Determine the [X, Y] coordinate at the center of the cell enclosing the given text.  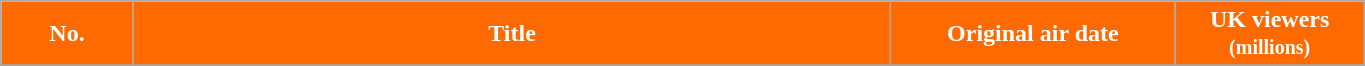
No. [68, 34]
Original air date [1033, 34]
UK viewers(millions) [1270, 34]
Title [512, 34]
